Search for the cell housing the specified text and yield its [x, y] center coordinate. 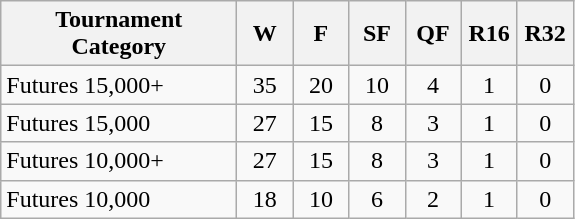
35 [265, 85]
2 [433, 199]
Futures 15,000+ [119, 85]
F [321, 34]
18 [265, 199]
R16 [489, 34]
SF [377, 34]
Tournament Category [119, 34]
W [265, 34]
QF [433, 34]
Futures 15,000 [119, 123]
R32 [545, 34]
Futures 10,000 [119, 199]
6 [377, 199]
4 [433, 85]
20 [321, 85]
Futures 10,000+ [119, 161]
